Search for the cell housing the specified text and yield its [x, y] center coordinate. 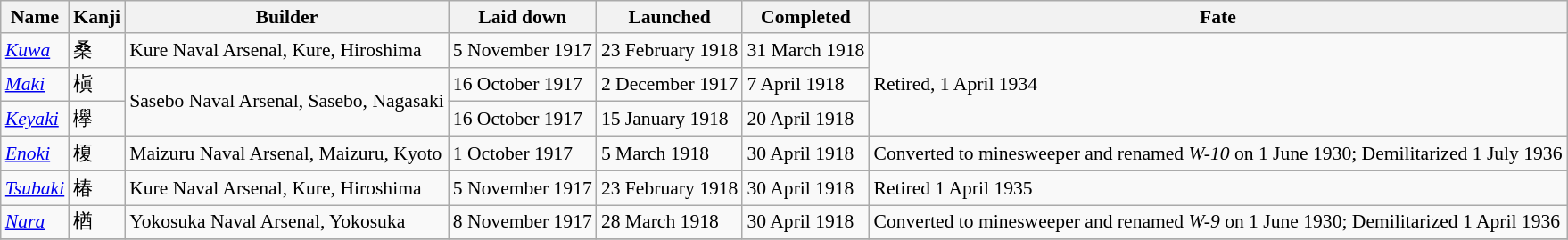
Fate [1217, 17]
Retired, 1 April 1934 [1217, 85]
槇 [96, 84]
Name [36, 17]
7 April 1918 [805, 84]
Sasebo Naval Arsenal, Sasebo, Nagasaki [287, 102]
Enoki [36, 153]
28 March 1918 [670, 223]
Retired 1 April 1935 [1217, 187]
Maki [36, 84]
2 December 1917 [670, 84]
榎 [96, 153]
Tsubaki [36, 187]
Maizuru Naval Arsenal, Maizuru, Kyoto [287, 153]
欅 [96, 120]
桑 [96, 50]
8 November 1917 [523, 223]
5 March 1918 [670, 153]
Builder [287, 17]
楢 [96, 223]
Completed [805, 17]
Keyaki [36, 120]
Kanji [96, 17]
Kuwa [36, 50]
20 April 1918 [805, 120]
椿 [96, 187]
Launched [670, 17]
Laid down [523, 17]
31 March 1918 [805, 50]
Converted to minesweeper and renamed W-10 on 1 June 1930; Demilitarized 1 July 1936 [1217, 153]
1 October 1917 [523, 153]
Nara [36, 223]
Converted to minesweeper and renamed W-9 on 1 June 1930; Demilitarized 1 April 1936 [1217, 223]
Yokosuka Naval Arsenal, Yokosuka [287, 223]
15 January 1918 [670, 120]
